Return (X, Y) of the center of cell containing provided text 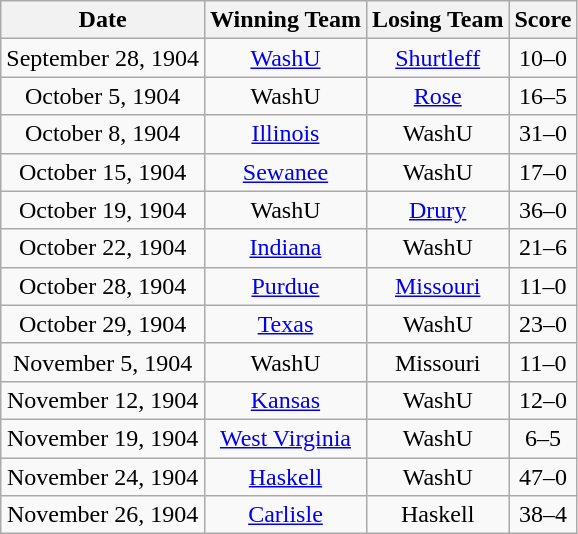
Purdue (285, 286)
17–0 (543, 172)
23–0 (543, 324)
October 19, 1904 (103, 210)
Carlisle (285, 515)
31–0 (543, 134)
October 22, 1904 (103, 248)
10–0 (543, 58)
Rose (437, 96)
West Virginia (285, 438)
6–5 (543, 438)
12–0 (543, 400)
November 24, 1904 (103, 477)
Texas (285, 324)
October 29, 1904 (103, 324)
Drury (437, 210)
21–6 (543, 248)
October 5, 1904 (103, 96)
Illinois (285, 134)
Score (543, 20)
47–0 (543, 477)
November 5, 1904 (103, 362)
Losing Team (437, 20)
October 15, 1904 (103, 172)
16–5 (543, 96)
October 28, 1904 (103, 286)
October 8, 1904 (103, 134)
Date (103, 20)
36–0 (543, 210)
November 19, 1904 (103, 438)
Indiana (285, 248)
Winning Team (285, 20)
Shurtleff (437, 58)
Sewanee (285, 172)
September 28, 1904 (103, 58)
38–4 (543, 515)
November 26, 1904 (103, 515)
November 12, 1904 (103, 400)
Kansas (285, 400)
